Scan for the cell matching the given text and deliver its [X, Y] coordinate at center. 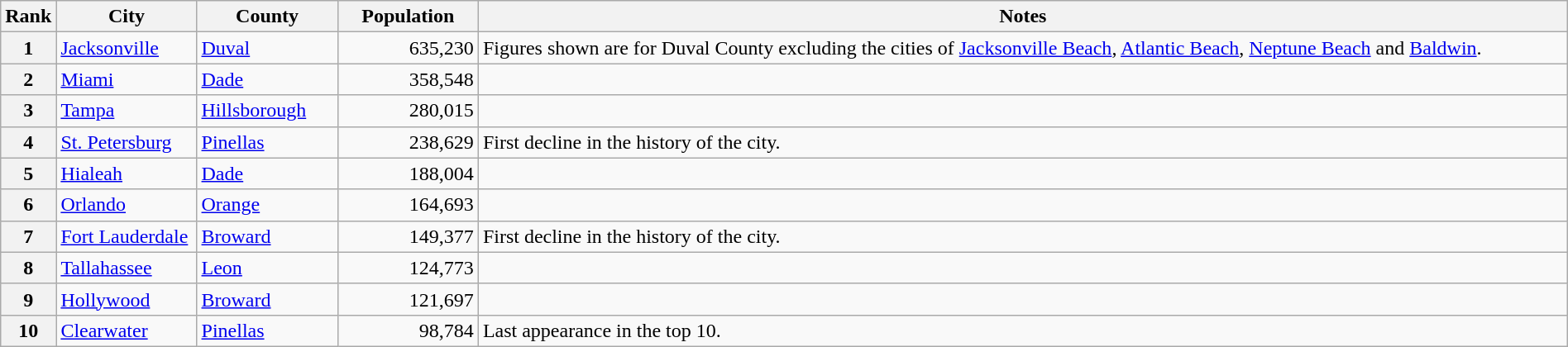
Clearwater [127, 330]
3 [28, 111]
Orange [267, 205]
280,015 [408, 111]
358,548 [408, 79]
St. Petersburg [127, 142]
Orlando [127, 205]
Hialeah [127, 173]
7 [28, 236]
238,629 [408, 142]
10 [28, 330]
2 [28, 79]
164,693 [408, 205]
5 [28, 173]
Notes [1022, 17]
Rank [28, 17]
Population [408, 17]
8 [28, 268]
Tallahassee [127, 268]
Miami [127, 79]
4 [28, 142]
635,230 [408, 48]
Hollywood [127, 299]
1 [28, 48]
Figures shown are for Duval County excluding the cities of Jacksonville Beach, Atlantic Beach, Neptune Beach and Baldwin. [1022, 48]
121,697 [408, 299]
Tampa [127, 111]
Last appearance in the top 10. [1022, 330]
188,004 [408, 173]
Leon [267, 268]
Duval [267, 48]
149,377 [408, 236]
County [267, 17]
98,784 [408, 330]
6 [28, 205]
124,773 [408, 268]
City [127, 17]
Hillsborough [267, 111]
Fort Lauderdale [127, 236]
Jacksonville [127, 48]
9 [28, 299]
